Pinpoint the cell where the given text exists, returning its (x, y) midpoint coordinate. 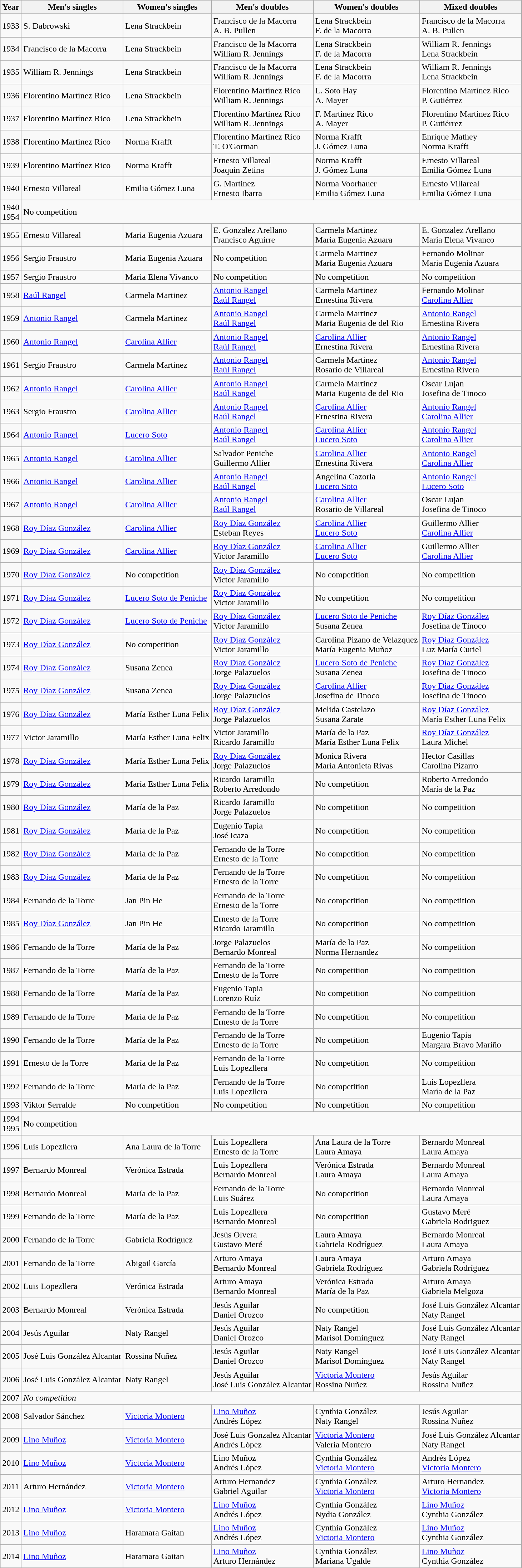
S. Dabrowski (72, 26)
1960 (11, 342)
2009 (11, 1440)
L. Soto HayA. Mayer (366, 95)
1983 (11, 877)
1956 (11, 258)
1984 (11, 900)
2005 (11, 1356)
Ricardo JaramilloJorge Palazuelos (262, 807)
1934 (11, 49)
Roy Díaz GonzálezEsteban Reyes (262, 528)
1939 (11, 165)
Cynthia GonzálezNydia González (366, 1510)
1974 (11, 668)
Gabriela Rodríguez (167, 1240)
Emilia Gómez Luna (167, 188)
1976 (11, 714)
Abigail García (167, 1263)
Carolina Pizano de VelazquezMaría Eugenia Muñoz (366, 644)
Ricardo JaramilloRoberto Arredondo (262, 784)
1933 (11, 26)
Arturo HernandezGabriel Aguilar (262, 1486)
1973 (11, 644)
1993 (11, 1105)
1988 (11, 993)
Women's singles (167, 7)
Enrique MatheyNorma Krafft (471, 142)
Angelina CazorlaLucero Soto (366, 482)
Carmela MartinezRosario de Villareal (366, 365)
Ana Laura de la Torre (167, 1147)
1970 (11, 575)
1965 (11, 458)
1982 (11, 854)
Cynthia GonzálezMariana Ugalde (366, 1556)
2010 (11, 1463)
Men's doubles (262, 7)
Verónica EstradaLaura Amaya (366, 1170)
Maria Elena Vivanco (167, 277)
E. Gonzalez ArellanoFrancisco Aguirre (262, 235)
2004 (11, 1333)
Eugenio TapiaLorenzo Ruíz (262, 993)
María de la PazMaría Esther Luna Felix (366, 738)
19401954 (11, 212)
Arturo HernandezVictoria Montero (471, 1486)
1990 (11, 1040)
1985 (11, 924)
William R. Jennings (72, 72)
Women's doubles (366, 7)
Ernesto de la TorreRicardo Jaramillo (262, 924)
2012 (11, 1510)
Carolina AllierJosefina de Tinoco (366, 691)
Verónica EstradaMaría de la Paz (366, 1286)
Viktor Serralde (72, 1105)
1964 (11, 435)
1935 (11, 72)
1955 (11, 235)
E. Gonzalez ArellanoMaria Elena Vivanco (471, 235)
Melida CastelazoSusana Zarate (366, 714)
2002 (11, 1286)
Fernando MolinarMaria Eugenia Azuara (471, 258)
2011 (11, 1486)
Roy Díaz GonzálezMaría Esther Luna Felix (471, 714)
1959 (11, 318)
1968 (11, 528)
Victoria MonteroRossina Nuñez (366, 1379)
2003 (11, 1309)
Arturo Hernández (72, 1486)
Victor JaramilloRicardo Jaramillo (262, 738)
Arturo AmayaGabriela Rodríguez (471, 1263)
Victor Jaramillo (72, 738)
1992 (11, 1087)
Carmela MartinezErnestina Rivera (366, 295)
Salvador Sánchez (72, 1417)
F. Martinez RicoA. Mayer (366, 119)
Carolina AllierRosario de Villareal (366, 504)
María de la PazNorma Hernandez (366, 947)
Ernesto de la Torre (72, 1063)
Roy Díaz GonzálezLaura Michel (471, 738)
1969 (11, 551)
1972 (11, 621)
Lino MuñozArturo Hernández (262, 1556)
2006 (11, 1379)
Rossina Nuñez (167, 1356)
Roy Díaz GonzálezLuz María Curiel (471, 644)
2007 (11, 1398)
1963 (11, 411)
1998 (11, 1193)
Luis LopezlleraErnesto de la Torre (262, 1147)
Cynthia GonzálezNaty Rangel (366, 1417)
1937 (11, 119)
Gustavo MeréGabriela Rodriguez (471, 1216)
Ana Laura de la TorreLaura Amaya (366, 1147)
2014 (11, 1556)
Year (11, 7)
1987 (11, 970)
Luis LopezlleraMaría de la Paz (471, 1087)
Fernando MolinarCarolina Allier (471, 295)
Norma VoorhauerEmilia Gómez Luna (366, 188)
Arturo AmayaGabriela Melgoza (471, 1286)
1977 (11, 738)
2008 (11, 1417)
Fernando de la TorreLuis Suárez (262, 1193)
1962 (11, 389)
Eugenio TapiaMargara Bravo Mariño (471, 1040)
1991 (11, 1063)
Eugenio TapiaJosé Icaza (262, 831)
1971 (11, 597)
1967 (11, 504)
Monica RiveraMaría Antonieta Rivas (366, 761)
1966 (11, 482)
1996 (11, 1147)
1980 (11, 807)
G. MartinezErnesto Ibarra (262, 188)
1938 (11, 142)
Jesús OlveraGustavo Meré (262, 1240)
Raúl Rangel (72, 295)
2001 (11, 1263)
Ernesto VillarealJoaquin Zetina (262, 165)
1981 (11, 831)
Victoria MonteroValeria Montero (366, 1440)
1986 (11, 947)
Salvador PenicheGuillermo Allier (262, 458)
Men's singles (72, 7)
1936 (11, 95)
19941995 (11, 1123)
Mixed doubles (471, 7)
1999 (11, 1216)
1979 (11, 784)
Roberto ArredondoMaría de la Paz (471, 784)
Jesús AguilarJosé Luis González Alcantar (262, 1379)
Hector CasillasCarolina Pizarro (471, 761)
1961 (11, 365)
1975 (11, 691)
1997 (11, 1170)
1940 (11, 188)
Lucero Soto (167, 435)
Andrés LópezVictoria Montero (471, 1463)
Francisco de la Macorra (72, 49)
Florentino Martínez RicoT. O'Gorman (262, 142)
Antonio RangelLucero Soto (471, 482)
José Luis Gonzalez AlcantarAndrés López (262, 1440)
1958 (11, 295)
2013 (11, 1533)
1978 (11, 761)
1989 (11, 1017)
Jesús Aguilar (72, 1333)
2000 (11, 1240)
1957 (11, 277)
Jorge PalazuelosBernardo Monreal (262, 947)
